From the cell containing the given text, extract its center point as (X, Y) coordinate. 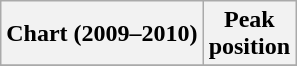
Chart (2009–2010) (102, 34)
Peak position (249, 34)
